Scan for the cell matching the given text and deliver its [x, y] coordinate at center. 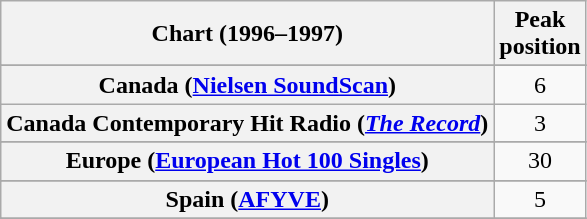
Europe (European Hot 100 Singles) [248, 161]
Peakposition [540, 34]
Chart (1996–1997) [248, 34]
6 [540, 85]
Spain (AFYVE) [248, 199]
Canada Contemporary Hit Radio (The Record) [248, 123]
Canada (Nielsen SoundScan) [248, 85]
5 [540, 199]
3 [540, 123]
30 [540, 161]
